Extract the [x, y] coordinate from the center of the cell holding the provided text.  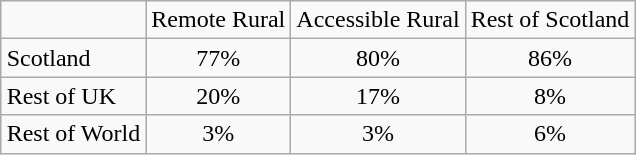
77% [218, 58]
6% [550, 134]
86% [550, 58]
Rest of Scotland [550, 20]
Accessible Rural [378, 20]
Remote Rural [218, 20]
80% [378, 58]
Scotland [74, 58]
20% [218, 96]
Rest of World [74, 134]
Rest of UK [74, 96]
8% [550, 96]
17% [378, 96]
